Provide the [X, Y] coordinate of the cell's center where the given text is located.  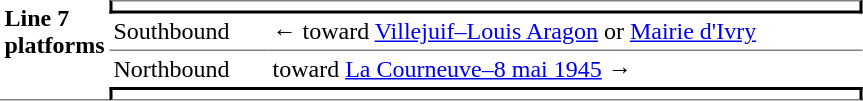
← toward Villejuif–Louis Aragon or Mairie d'Ivry [565, 33]
Southbound [188, 33]
Northbound [188, 69]
Line 7 platforms [54, 50]
toward La Courneuve–8 mai 1945 → [565, 69]
